Determine the [X, Y] coordinate at the center of the cell enclosing the given text.  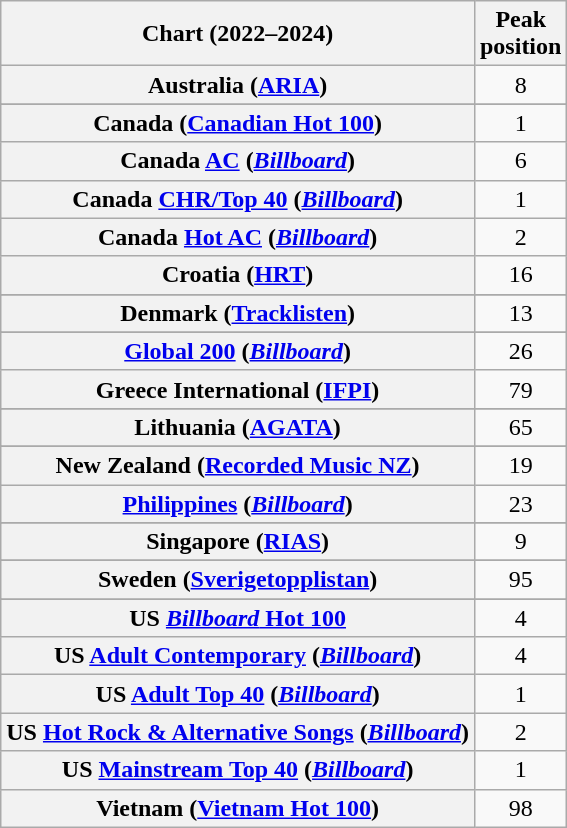
Peakposition [520, 34]
26 [520, 351]
New Zealand (Recorded Music NZ) [238, 465]
98 [520, 808]
65 [520, 427]
6 [520, 161]
US Billboard Hot 100 [238, 618]
8 [520, 85]
Croatia (HRT) [238, 275]
Philippines (Billboard) [238, 503]
95 [520, 580]
Sweden (Sverigetopplistan) [238, 580]
Greece International (IFPI) [238, 389]
US Adult Top 40 (Billboard) [238, 694]
23 [520, 503]
Australia (ARIA) [238, 85]
Canada CHR/Top 40 (Billboard) [238, 199]
Canada AC (Billboard) [238, 161]
79 [520, 389]
9 [520, 542]
Canada Hot AC (Billboard) [238, 237]
Lithuania (AGATA) [238, 427]
Denmark (Tracklisten) [238, 313]
US Mainstream Top 40 (Billboard) [238, 770]
Chart (2022–2024) [238, 34]
Vietnam (Vietnam Hot 100) [238, 808]
US Hot Rock & Alternative Songs (Billboard) [238, 732]
16 [520, 275]
Global 200 (Billboard) [238, 351]
US Adult Contemporary (Billboard) [238, 656]
Singapore (RIAS) [238, 542]
Canada (Canadian Hot 100) [238, 123]
13 [520, 313]
19 [520, 465]
